Locate the cell with the specified text and output its (X, Y) center coordinate. 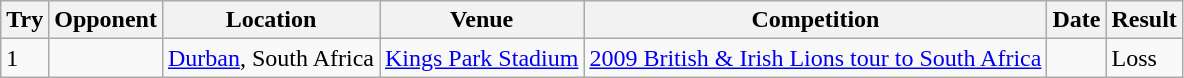
Try (25, 20)
Durban, South Africa (270, 58)
Opponent (106, 20)
Result (1144, 20)
Venue (482, 20)
Competition (816, 20)
1 (25, 58)
Location (270, 20)
Loss (1144, 58)
2009 British & Irish Lions tour to South Africa (816, 58)
Kings Park Stadium (482, 58)
Date (1076, 20)
